Output the [x, y] coordinate of the center of the cell containing the given text.  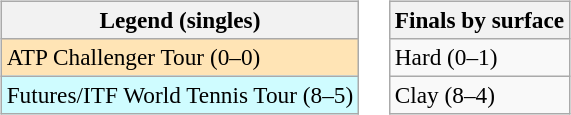
Legend (singles) [180, 20]
Finals by surface [479, 20]
ATP Challenger Tour (0–0) [180, 57]
Hard (0–1) [479, 57]
Clay (8–4) [479, 95]
Futures/ITF World Tennis Tour (8–5) [180, 95]
